Determine the [x, y] coordinate at the center of the cell enclosing the given text.  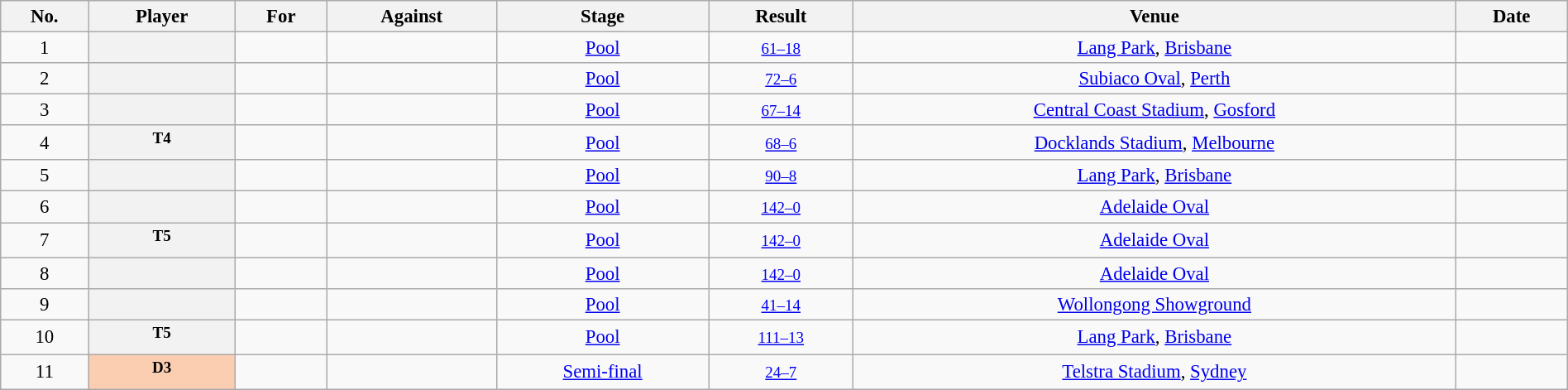
41–14 [781, 304]
T4 [162, 142]
4 [45, 142]
2 [45, 79]
5 [45, 176]
8 [45, 273]
Date [1512, 17]
Wollongong Showground [1154, 304]
D3 [162, 372]
68–6 [781, 142]
72–6 [781, 79]
1 [45, 48]
111–13 [781, 337]
3 [45, 110]
Semi-final [602, 372]
Subiaco Oval, Perth [1154, 79]
9 [45, 304]
Telstra Stadium, Sydney [1154, 372]
90–8 [781, 176]
For [281, 17]
61–18 [781, 48]
24–7 [781, 372]
No. [45, 17]
Venue [1154, 17]
Stage [602, 17]
10 [45, 337]
Docklands Stadium, Melbourne [1154, 142]
Against [412, 17]
67–14 [781, 110]
Central Coast Stadium, Gosford [1154, 110]
Result [781, 17]
11 [45, 372]
Player [162, 17]
6 [45, 207]
7 [45, 240]
